Determine the [X, Y] coordinate at the center of the cell enclosing the given text.  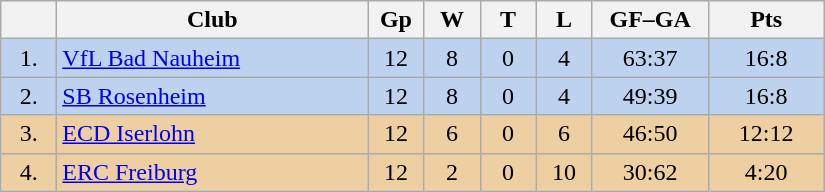
ECD Iserlohn [212, 134]
ERC Freiburg [212, 172]
GF–GA [650, 20]
2 [452, 172]
1. [29, 58]
63:37 [650, 58]
2. [29, 96]
12:12 [766, 134]
4. [29, 172]
Pts [766, 20]
Club [212, 20]
W [452, 20]
Gp [396, 20]
10 [564, 172]
30:62 [650, 172]
3. [29, 134]
49:39 [650, 96]
46:50 [650, 134]
4:20 [766, 172]
T [508, 20]
L [564, 20]
VfL Bad Nauheim [212, 58]
SB Rosenheim [212, 96]
